Return [X, Y] of the center of cell containing provided text 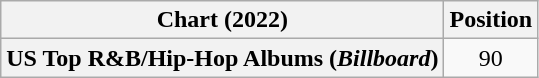
US Top R&B/Hip-Hop Albums (Billboard) [222, 58]
Position [491, 20]
90 [491, 58]
Chart (2022) [222, 20]
